Return (X, Y) of the center of cell containing provided text 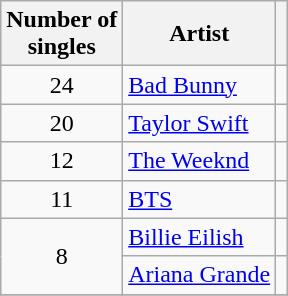
Artist (200, 34)
The Weeknd (200, 161)
24 (62, 85)
8 (62, 256)
Bad Bunny (200, 85)
20 (62, 123)
12 (62, 161)
BTS (200, 199)
11 (62, 199)
Billie Eilish (200, 237)
Taylor Swift (200, 123)
Number of singles (62, 34)
Ariana Grande (200, 275)
